Scan for the cell matching the given text and deliver its [x, y] coordinate at center. 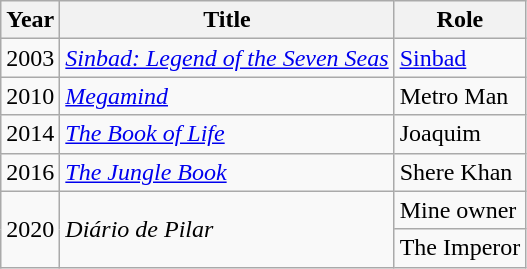
Metro Man [460, 96]
Shere Khan [460, 172]
2020 [30, 229]
Diário de Pilar [227, 229]
Megamind [227, 96]
The Imperor [460, 248]
2010 [30, 96]
2014 [30, 134]
Year [30, 20]
Role [460, 20]
Joaquim [460, 134]
The Book of Life [227, 134]
2016 [30, 172]
Sinbad: Legend of the Seven Seas [227, 58]
Title [227, 20]
Sinbad [460, 58]
Mine owner [460, 210]
2003 [30, 58]
The Jungle Book [227, 172]
